Output the [x, y] coordinate of the center of the cell containing the given text.  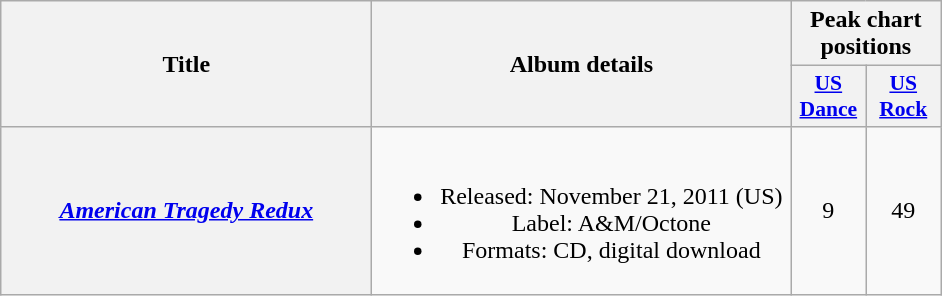
Released: November 21, 2011 (US)Label: A&M/OctoneFormats: CD, digital download [582, 210]
49 [904, 210]
9 [828, 210]
Title [186, 64]
Album details [582, 64]
Peak chart positions [866, 34]
USRock [904, 96]
American Tragedy Redux [186, 210]
USDance [828, 96]
